Scan for the cell matching the given text and deliver its [x, y] coordinate at center. 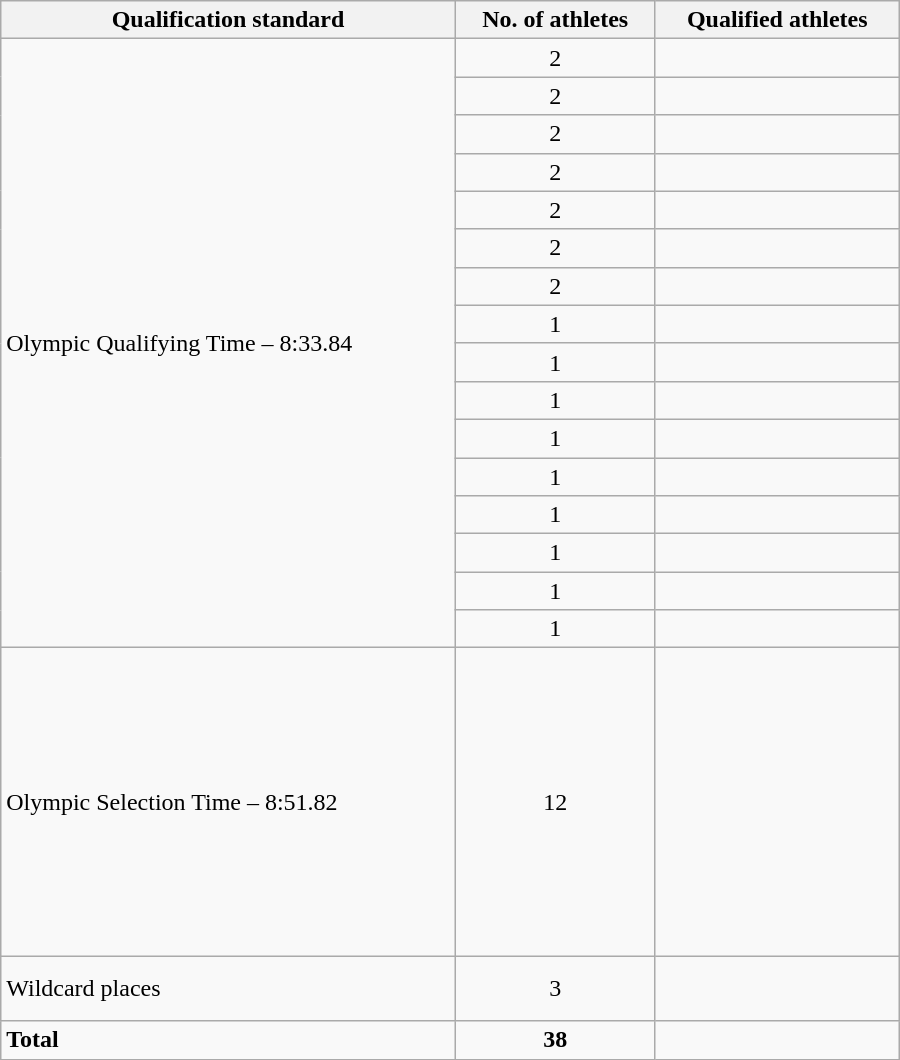
No. of athletes [555, 20]
38 [555, 1040]
Olympic Qualifying Time – 8:33.84 [228, 344]
Wildcard places [228, 988]
Qualified athletes [777, 20]
12 [555, 802]
Qualification standard [228, 20]
Olympic Selection Time – 8:51.82 [228, 802]
3 [555, 988]
Total [228, 1040]
